Identify which cell holds the provided text, then report its (X, Y) central coordinate. 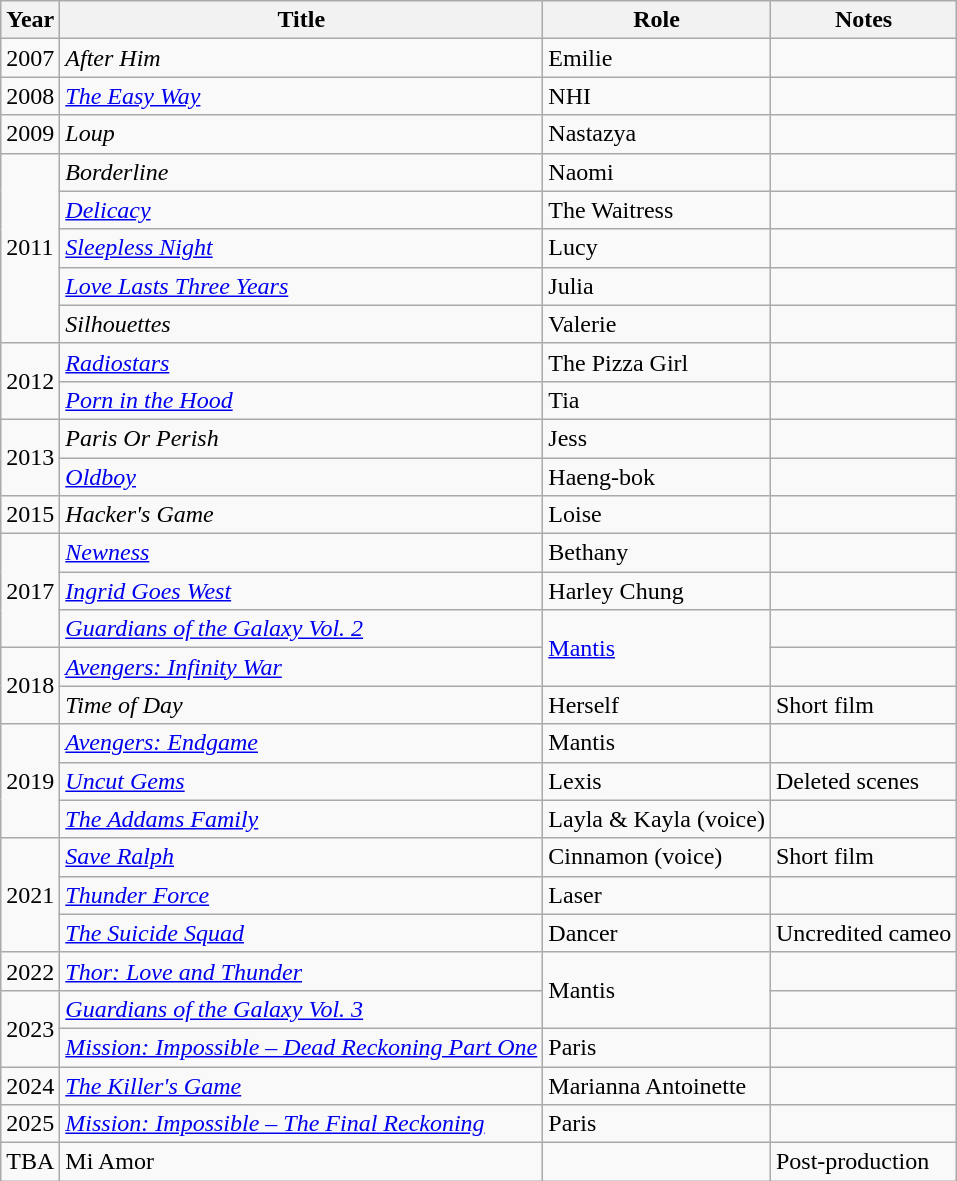
Paris Or Perish (302, 438)
Mission: Impossible – The Final Reckoning (302, 1124)
Emilie (657, 58)
NHI (657, 96)
2021 (30, 895)
Oldboy (302, 477)
Hacker's Game (302, 515)
Uncut Gems (302, 781)
The Killer's Game (302, 1085)
2024 (30, 1085)
2018 (30, 686)
Lucy (657, 248)
2008 (30, 96)
2023 (30, 1028)
Newness (302, 553)
Tia (657, 400)
Julia (657, 286)
Role (657, 20)
Notes (863, 20)
Love Lasts Three Years (302, 286)
Deleted scenes (863, 781)
After Him (302, 58)
2022 (30, 971)
Valerie (657, 324)
Time of Day (302, 705)
Borderline (302, 172)
2009 (30, 134)
2019 (30, 781)
2025 (30, 1124)
Silhouettes (302, 324)
Harley Chung (657, 591)
Sleepless Night (302, 248)
Save Ralph (302, 857)
2015 (30, 515)
Loup (302, 134)
2017 (30, 591)
The Pizza Girl (657, 362)
2013 (30, 457)
Marianna Antoinette (657, 1085)
Lexis (657, 781)
Layla & Kayla (voice) (657, 819)
Uncredited cameo (863, 933)
Loise (657, 515)
TBA (30, 1162)
The Suicide Squad (302, 933)
Nastazya (657, 134)
Avengers: Endgame (302, 743)
Post-production (863, 1162)
Mi Amor (302, 1162)
Thor: Love and Thunder (302, 971)
Radiostars (302, 362)
The Addams Family (302, 819)
The Easy Way (302, 96)
Delicacy (302, 210)
Bethany (657, 553)
Avengers: Infinity War (302, 667)
Thunder Force (302, 895)
Dancer (657, 933)
Porn in the Hood (302, 400)
Naomi (657, 172)
2011 (30, 248)
Year (30, 20)
Cinnamon (voice) (657, 857)
Jess (657, 438)
Herself (657, 705)
Laser (657, 895)
The Waitress (657, 210)
2007 (30, 58)
Ingrid Goes West (302, 591)
Haeng-bok (657, 477)
Mission: Impossible – Dead Reckoning Part One (302, 1047)
Guardians of the Galaxy Vol. 3 (302, 1009)
2012 (30, 381)
Guardians of the Galaxy Vol. 2 (302, 629)
Title (302, 20)
